Return the (X, Y) coordinate for the center point of the cell that contains the specified text.  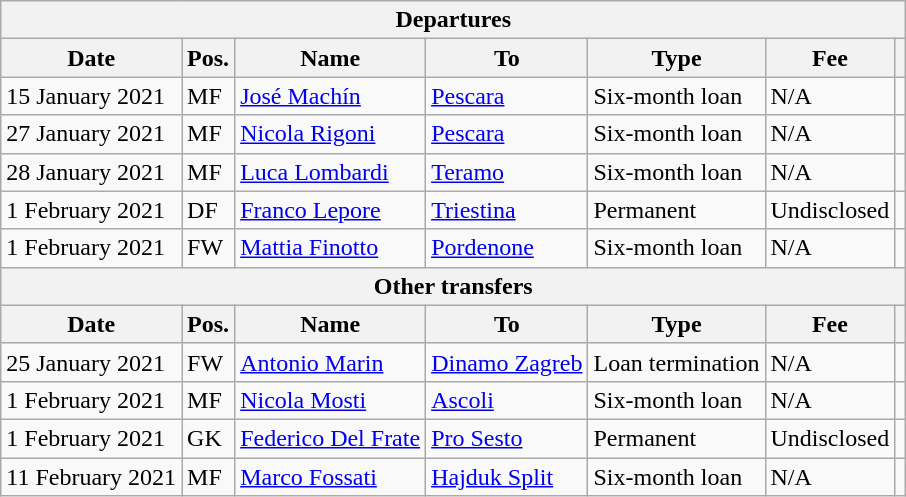
DF (208, 210)
Mattia Finotto (330, 248)
Hajduk Split (507, 477)
Federico Del Frate (330, 438)
Luca Lombardi (330, 172)
José Machín (330, 96)
11 February 2021 (92, 477)
15 January 2021 (92, 96)
Nicola Mosti (330, 400)
Loan termination (676, 362)
Teramo (507, 172)
28 January 2021 (92, 172)
Marco Fossati (330, 477)
27 January 2021 (92, 134)
Triestina (507, 210)
Nicola Rigoni (330, 134)
Departures (454, 20)
Other transfers (454, 286)
Ascoli (507, 400)
25 January 2021 (92, 362)
Pordenone (507, 248)
Antonio Marin (330, 362)
Pro Sesto (507, 438)
Dinamo Zagreb (507, 362)
GK (208, 438)
Franco Lepore (330, 210)
